Return the (X, Y) coordinate for the center point of the cell that contains the specified text.  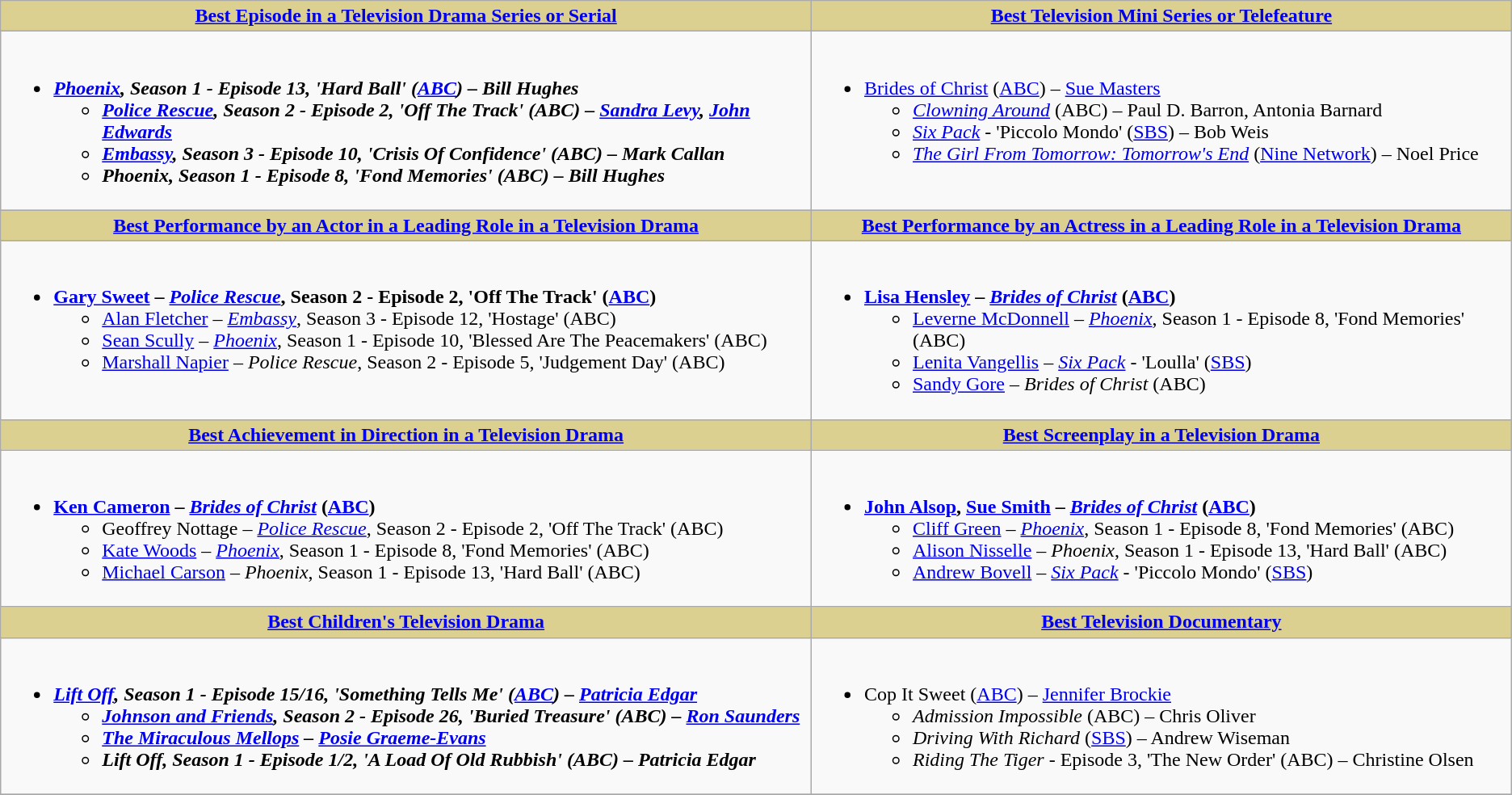
Best Performance by an Actress in a Leading Role in a Television Drama (1161, 225)
Best Achievement in Direction in a Television Drama (406, 435)
Best Television Mini Series or Telefeature (1161, 16)
Best Screenplay in a Television Drama (1161, 435)
Best Television Documentary (1161, 622)
Best Children's Television Drama (406, 622)
Best Performance by an Actor in a Leading Role in a Television Drama (406, 225)
Best Episode in a Television Drama Series or Serial (406, 16)
